Locate the cell with the specified text and output its [x, y] center coordinate. 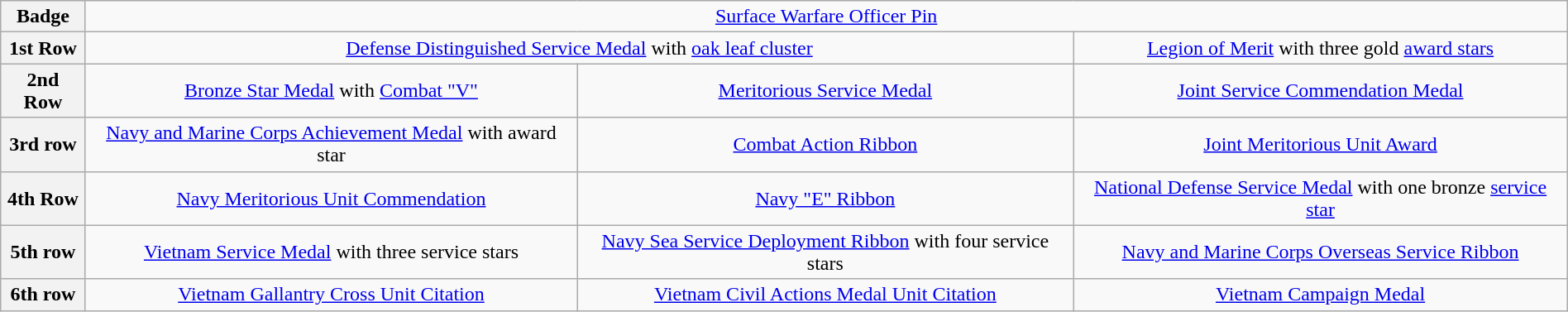
Meritorious Service Medal [825, 91]
Defense Distinguished Service Medal with oak leaf cluster [579, 48]
2nd Row [43, 91]
Navy and Marine Corps Overseas Service Ribbon [1320, 252]
Badge [43, 17]
3rd row [43, 144]
Navy Meritorious Unit Commendation [331, 199]
Navy "E" Ribbon [825, 199]
Surface Warfare Officer Pin [826, 17]
Joint Service Commendation Medal [1320, 91]
Vietnam Campaign Medal [1320, 295]
Navy Sea Service Deployment Ribbon with four service stars [825, 252]
1st Row [43, 48]
Combat Action Ribbon [825, 144]
Bronze Star Medal with Combat "V" [331, 91]
5th row [43, 252]
Vietnam Gallantry Cross Unit Citation [331, 295]
Legion of Merit with three gold award stars [1320, 48]
4th Row [43, 199]
Vietnam Service Medal with three service stars [331, 252]
Joint Meritorious Unit Award [1320, 144]
6th row [43, 295]
Vietnam Civil Actions Medal Unit Citation [825, 295]
National Defense Service Medal with one bronze service star [1320, 199]
Navy and Marine Corps Achievement Medal with award star [331, 144]
